Return the [X, Y] coordinate for the center point of the cell that contains the specified text.  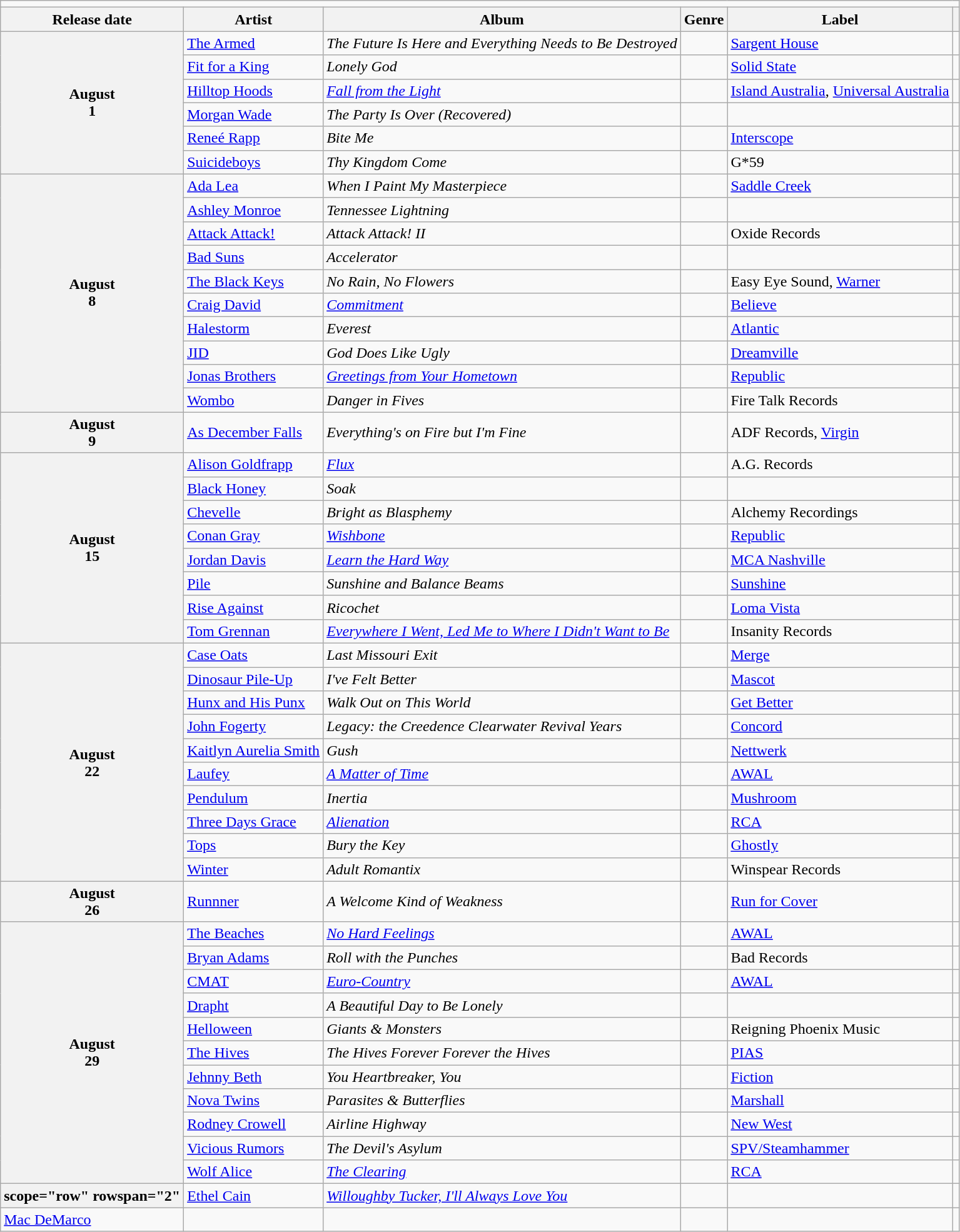
Three Days Grace [254, 822]
Winspear Records [840, 869]
Commitment [502, 305]
ADF Records, Virgin [840, 433]
Airline Highway [502, 1124]
The Hives [254, 1053]
Ada Lea [254, 186]
John Fogerty [254, 727]
CMAT [254, 981]
Chevelle [254, 512]
Fit for a King [254, 67]
New West [840, 1124]
Alison Goldfrapp [254, 465]
Ashley Monroe [254, 210]
Roll with the Punches [502, 957]
Sargent House [840, 43]
Hunx and His Punx [254, 703]
Jehnny Beth [254, 1076]
Greetings from Your Hometown [502, 376]
Everest [502, 329]
A Matter of Time [502, 774]
Everywhere I Went, Led Me to Where I Didn't Want to Be [502, 631]
Drapht [254, 1005]
August1 [93, 103]
JID [254, 353]
August29 [93, 1053]
G*59 [840, 162]
Last Missouri Exit [502, 655]
Bury the Key [502, 846]
Rise Against [254, 607]
Saddle Creek [840, 186]
Wolf Alice [254, 1172]
Runnner [254, 902]
Gush [502, 750]
Easy Eye Sound, Warner [840, 281]
Danger in Fives [502, 400]
Dreamville [840, 353]
Morgan Wade [254, 114]
Bright as Blasphemy [502, 512]
Nova Twins [254, 1101]
The Clearing [502, 1172]
Dinosaur Pile-Up [254, 679]
Fiction [840, 1076]
Halestorm [254, 329]
August22 [93, 762]
Sunshine [840, 583]
Tennessee Lightning [502, 210]
Parasites & Butterflies [502, 1101]
Case Oats [254, 655]
August8 [93, 293]
Laufey [254, 774]
Kaitlyn Aurelia Smith [254, 750]
Tops [254, 846]
Craig David [254, 305]
Alchemy Recordings [840, 512]
Mascot [840, 679]
Alienation [502, 822]
Bryan Adams [254, 957]
Suicideboys [254, 162]
The Beaches [254, 934]
Pile [254, 583]
Insanity Records [840, 631]
Winter [254, 869]
Run for Cover [840, 902]
Wombo [254, 400]
Mushroom [840, 798]
You Heartbreaker, You [502, 1076]
Inertia [502, 798]
Attack Attack! [254, 233]
Concord [840, 727]
Accelerator [502, 257]
The Hives Forever Forever the Hives [502, 1053]
Legacy: the Creedence Clearwater Revival Years [502, 727]
Island Australia, Universal Australia [840, 91]
Fire Talk Records [840, 400]
Rodney Crowell [254, 1124]
Hilltop Hoods [254, 91]
Learn the Hard Way [502, 560]
A Beautiful Day to Be Lonely [502, 1005]
Soak [502, 488]
No Hard Feelings [502, 934]
Interscope [840, 138]
I've Felt Better [502, 679]
No Rain, No Flowers [502, 281]
Ricochet [502, 607]
Solid State [840, 67]
Black Honey [254, 488]
The Party Is Over (Recovered) [502, 114]
Ghostly [840, 846]
Walk Out on This World [502, 703]
Oxide Records [840, 233]
Artist [254, 19]
Believe [840, 305]
Wishbone [502, 536]
A.G. Records [840, 465]
Bad Records [840, 957]
Fall from the Light [502, 91]
When I Paint My Masterpiece [502, 186]
Lonely God [502, 67]
The Devil's Asylum [502, 1148]
The Armed [254, 43]
August26 [93, 902]
Release date [93, 19]
Vicious Rumors [254, 1148]
scope="row" rowspan="2" [93, 1196]
Nettwerk [840, 750]
Adult Romantix [502, 869]
Get Better [840, 703]
August9 [93, 433]
Helloween [254, 1029]
Conan Gray [254, 536]
Album [502, 19]
God Does Like Ugly [502, 353]
Attack Attack! II [502, 233]
Tom Grennan [254, 631]
Merge [840, 655]
Mac DeMarco [93, 1219]
Reigning Phoenix Music [840, 1029]
Bad Suns [254, 257]
Thy Kingdom Come [502, 162]
SPV/Steamhammer [840, 1148]
Willoughby Tucker, I'll Always Love You [502, 1196]
Loma Vista [840, 607]
Genre [704, 19]
Jordan Davis [254, 560]
Sunshine and Balance Beams [502, 583]
The Future Is Here and Everything Needs to Be Destroyed [502, 43]
Marshall [840, 1101]
As December Falls [254, 433]
Atlantic [840, 329]
Giants & Monsters [502, 1029]
Euro-Country [502, 981]
PIAS [840, 1053]
Reneé Rapp [254, 138]
Pendulum [254, 798]
MCA Nashville [840, 560]
The Black Keys [254, 281]
Jonas Brothers [254, 376]
Flux [502, 465]
August15 [93, 548]
Bite Me [502, 138]
Label [840, 19]
Ethel Cain [254, 1196]
Everything's on Fire but I'm Fine [502, 433]
A Welcome Kind of Weakness [502, 902]
